Pinpoint the cell where the given text exists, returning its (x, y) midpoint coordinate. 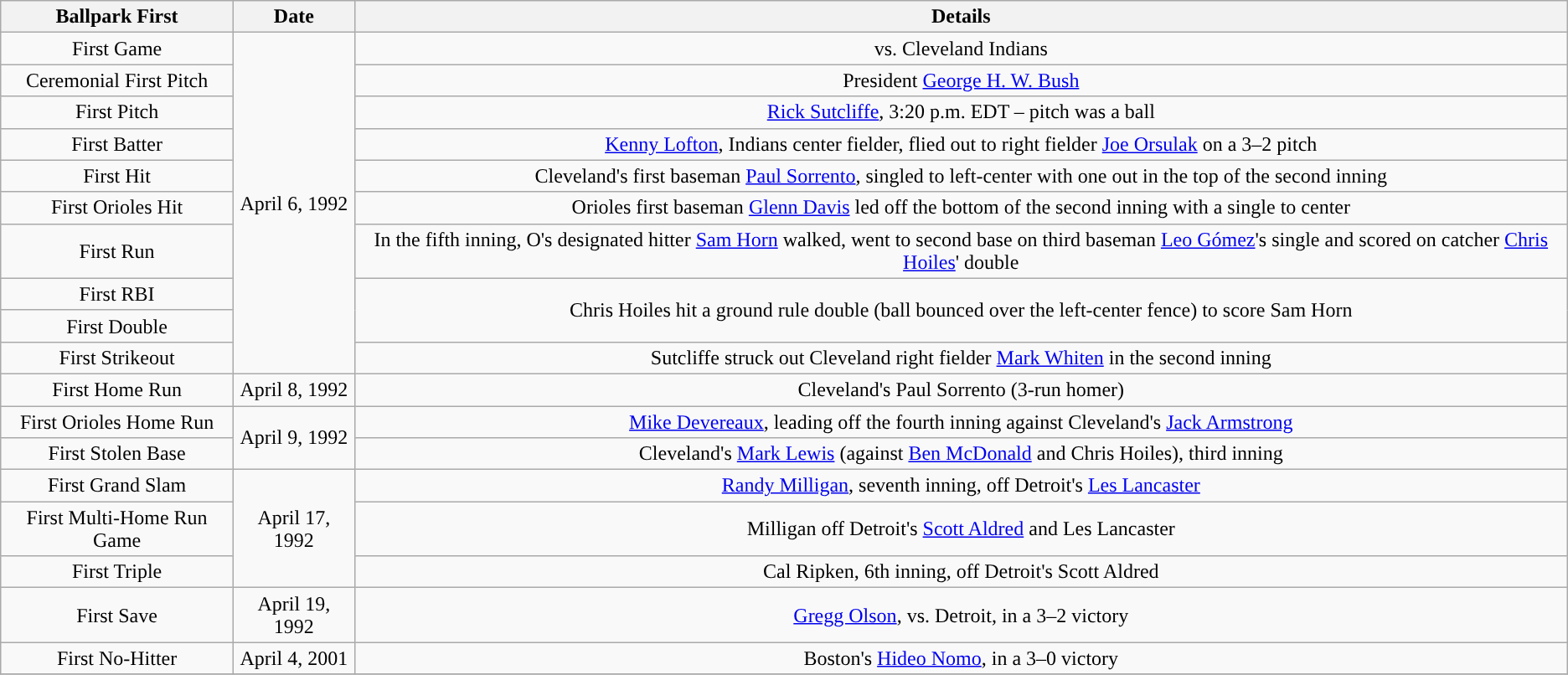
April 9, 1992 (293, 437)
First Double (117, 326)
Ballpark First (117, 17)
First Stolen Base (117, 454)
Gregg Olson, vs. Detroit, in a 3–2 victory (961, 615)
First Grand Slam (117, 486)
Sutcliffe struck out Cleveland right fielder Mark Whiten in the second inning (961, 358)
First Orioles Hit (117, 208)
First RBI (117, 294)
vs. Cleveland Indians (961, 49)
First Orioles Home Run (117, 421)
First Triple (117, 572)
Date (293, 17)
First Game (117, 49)
First No-Hitter (117, 658)
First Batter (117, 144)
Details (961, 17)
First Hit (117, 176)
Cleveland's Mark Lewis (against Ben McDonald and Chris Hoiles), third inning (961, 454)
First Run (117, 251)
April 6, 1992 (293, 204)
Randy Milligan, seventh inning, off Detroit's Les Lancaster (961, 486)
Milligan off Detroit's Scott Aldred and Les Lancaster (961, 529)
Mike Devereaux, leading off the fourth inning against Cleveland's Jack Armstrong (961, 421)
Cleveland's Paul Sorrento (3-run homer) (961, 389)
Chris Hoiles hit a ground rule double (ball bounced over the left-center fence) to score Sam Horn (961, 310)
First Strikeout (117, 358)
First Pitch (117, 112)
Boston's Hideo Nomo, in a 3–0 victory (961, 658)
Orioles first baseman Glenn Davis led off the bottom of the second inning with a single to center (961, 208)
First Home Run (117, 389)
April 8, 1992 (293, 389)
Kenny Lofton, Indians center fielder, flied out to right fielder Joe Orsulak on a 3–2 pitch (961, 144)
April 19, 1992 (293, 615)
First Multi-Home Run Game (117, 529)
April 17, 1992 (293, 529)
First Save (117, 615)
Ceremonial First Pitch (117, 80)
Cleveland's first baseman Paul Sorrento, singled to left-center with one out in the top of the second inning (961, 176)
April 4, 2001 (293, 658)
President George H. W. Bush (961, 80)
Cal Ripken, 6th inning, off Detroit's Scott Aldred (961, 572)
Rick Sutcliffe, 3:20 p.m. EDT – pitch was a ball (961, 112)
